Extract the (x, y) coordinate from the center of the cell holding the provided text.  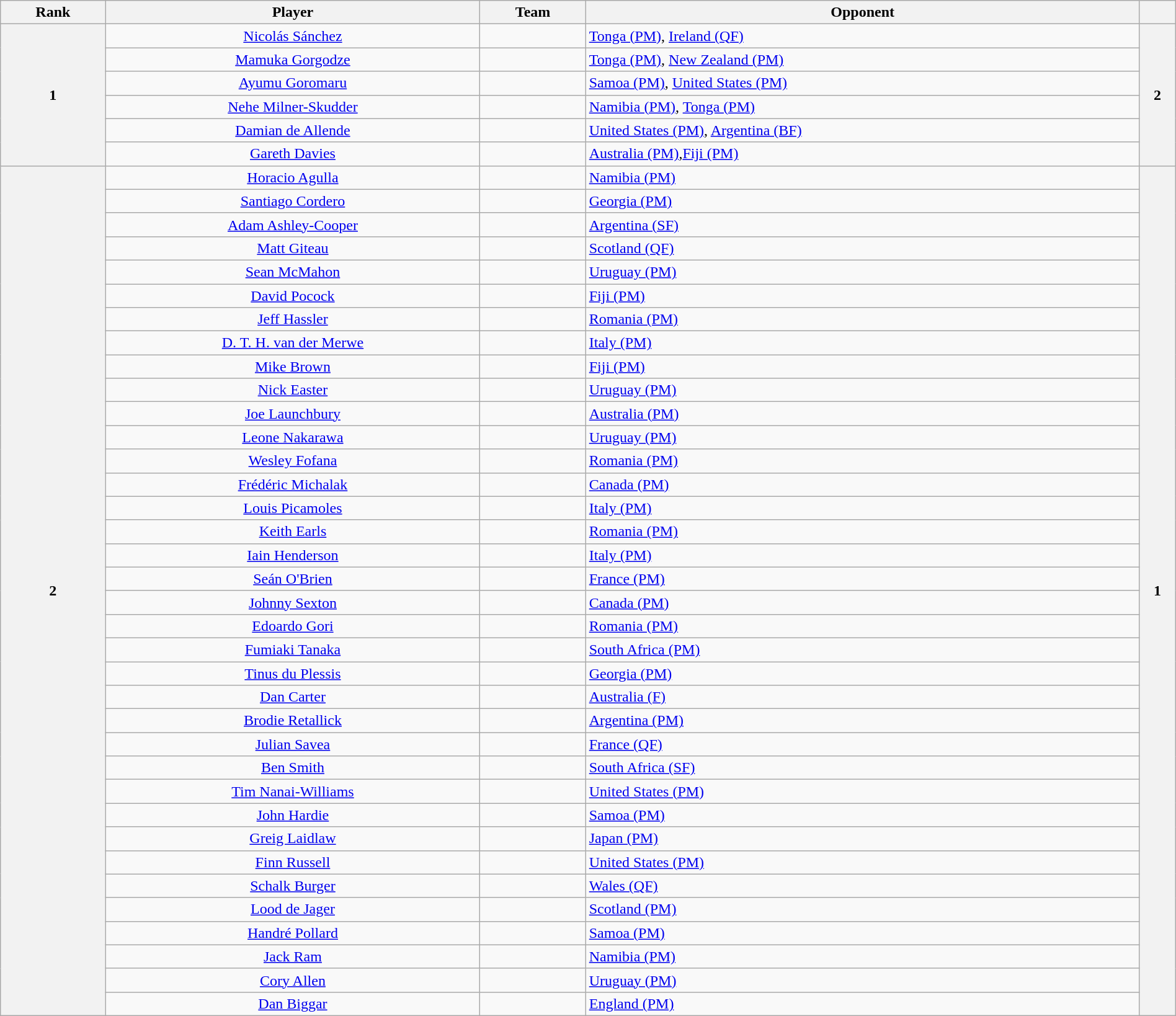
Player (293, 12)
Seán O'Brien (293, 579)
Nick Easter (293, 390)
Santiago Cordero (293, 201)
South Africa (PM) (862, 649)
Argentina (SF) (862, 225)
Mamuka Gorgodze (293, 60)
Namibia (PM), Tonga (PM) (862, 107)
Ayumu Goromaru (293, 83)
Frédéric Michalak (293, 484)
Tonga (PM), Ireland (QF) (862, 36)
Joe Launchbury (293, 414)
Gareth Davies (293, 154)
England (PM) (862, 1004)
Horacio Agulla (293, 177)
John Hardie (293, 815)
Damian de Allende (293, 130)
Julian Savea (293, 744)
Finn Russell (293, 862)
Wesley Fofana (293, 461)
Adam Ashley-Cooper (293, 225)
Australia (F) (862, 697)
Rank (53, 12)
Jeff Hassler (293, 319)
Fumiaki Tanaka (293, 649)
Tinus du Plessis (293, 673)
Nicolás Sánchez (293, 36)
Scotland (PM) (862, 909)
Tim Nanai-Williams (293, 791)
Japan (PM) (862, 839)
D. T. H. van der Merwe (293, 343)
Argentina (PM) (862, 721)
Greig Laidlaw (293, 839)
Leone Nakarawa (293, 437)
Dan Carter (293, 697)
Australia (PM) (862, 414)
France (QF) (862, 744)
Schalk Burger (293, 886)
Samoa (PM), United States (PM) (862, 83)
Wales (QF) (862, 886)
South Africa (SF) (862, 768)
Keith Earls (293, 532)
Cory Allen (293, 980)
Tonga (PM), New Zealand (PM) (862, 60)
Opponent (862, 12)
Team (533, 12)
Edoardo Gori (293, 626)
United States (PM), Argentina (BF) (862, 130)
Johnny Sexton (293, 602)
Australia (PM),Fiji (PM) (862, 154)
Mike Brown (293, 367)
Nehe Milner-Skudder (293, 107)
Iain Henderson (293, 555)
Lood de Jager (293, 909)
France (PM) (862, 579)
Dan Biggar (293, 1004)
Ben Smith (293, 768)
Matt Giteau (293, 248)
Handré Pollard (293, 933)
Brodie Retallick (293, 721)
Scotland (QF) (862, 248)
Louis Picamoles (293, 508)
David Pocock (293, 296)
Jack Ram (293, 956)
Sean McMahon (293, 272)
